Capture the cell that displays the provided text and extract its [X, Y] central coordinate. 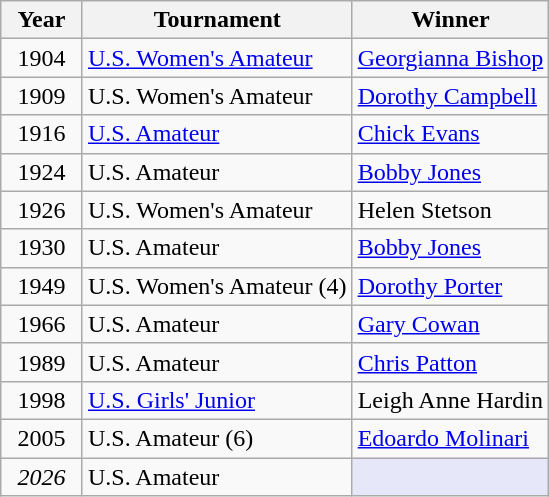
1904 [42, 58]
Dorothy Porter [450, 286]
2005 [42, 438]
Helen Stetson [450, 210]
1924 [42, 172]
U.S. Girls' Junior [217, 400]
Gary Cowan [450, 324]
1926 [42, 210]
U.S. Women's Amateur (4) [217, 286]
U.S. Amateur (6) [217, 438]
1966 [42, 324]
Leigh Anne Hardin [450, 400]
1930 [42, 248]
Tournament [217, 20]
Year [42, 20]
1989 [42, 362]
2026 [42, 477]
Edoardo Molinari [450, 438]
1909 [42, 96]
Chris Patton [450, 362]
Chick Evans [450, 134]
1998 [42, 400]
Dorothy Campbell [450, 96]
1916 [42, 134]
Winner [450, 20]
Georgianna Bishop [450, 58]
1949 [42, 286]
